Output the [X, Y] coordinate of the center of the cell containing the given text.  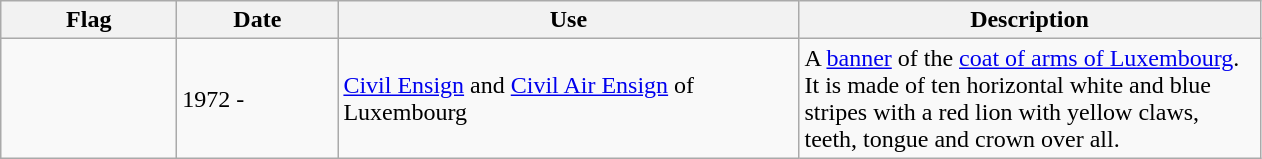
Civil Ensign and Civil Air Ensign of Luxembourg [568, 98]
Flag [89, 20]
Description [1030, 20]
Date [258, 20]
1972 - [258, 98]
Use [568, 20]
